Output the [X, Y] coordinate of the center of the cell containing the given text.  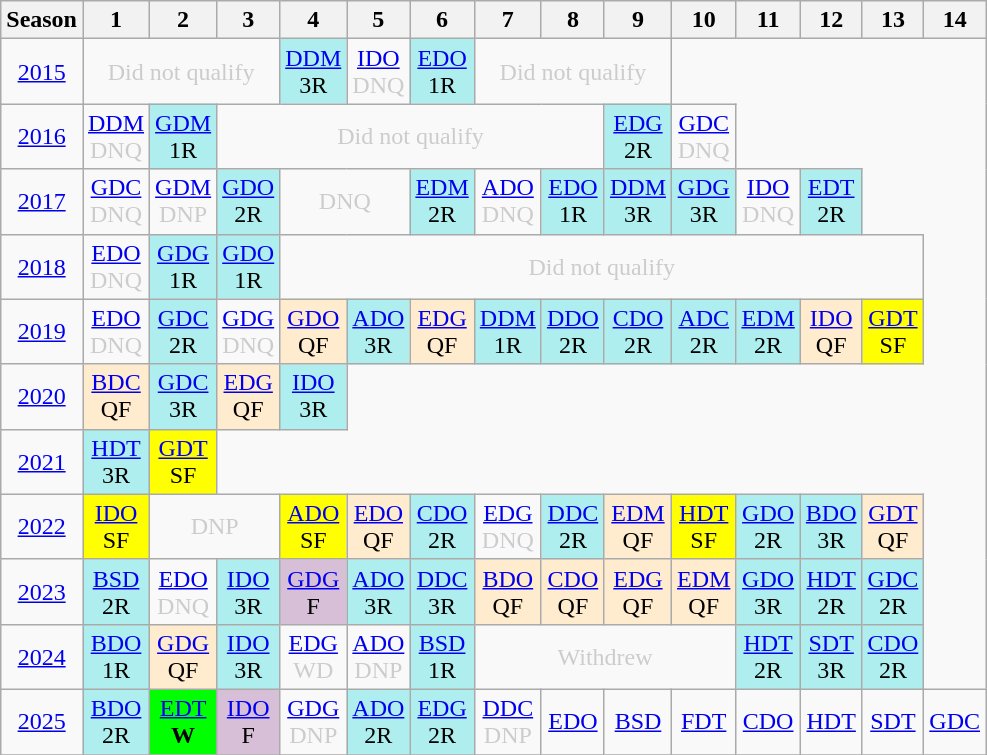
6 [442, 20]
2018 [42, 266]
GDTQF [893, 526]
HDT3R [116, 462]
IDOF [248, 722]
BDO1R [116, 656]
2016 [42, 136]
ADODNP [378, 656]
2015 [42, 72]
GDGDNQ [248, 332]
SDT3R [831, 656]
FDT [704, 722]
1 [116, 20]
BDO3R [831, 526]
13 [893, 20]
EDO [572, 722]
4 [314, 20]
2025 [42, 722]
SDT [893, 722]
2 [184, 20]
CDO [768, 722]
IDOQF [831, 332]
ADOSF [314, 526]
2021 [42, 462]
2019 [42, 332]
2023 [42, 592]
DDC2R [572, 526]
HDT [831, 722]
ADC2R [704, 332]
GDG3R [704, 202]
5 [378, 20]
Withdrew [605, 656]
2022 [42, 526]
ADO2R [378, 722]
IDOSF [116, 526]
GDOQF [314, 332]
DDM1R [508, 332]
2024 [42, 656]
DDO2R [572, 332]
GDMDNP [184, 202]
GDGF [314, 592]
GDGDNP [314, 722]
DDC3R [442, 592]
BDOQF [508, 592]
2017 [42, 202]
DDMDNQ [116, 136]
12 [831, 20]
EDTW [184, 722]
EDOQF [378, 526]
HDTSF [704, 526]
EDGWD [314, 656]
EDGDNQ [508, 526]
EDT2R [831, 202]
BSD1R [442, 656]
2020 [42, 396]
GDG1R [184, 266]
Season [42, 20]
BDCQF [116, 396]
8 [572, 20]
GDO1R [248, 266]
GDO3R [768, 592]
14 [955, 20]
BDO2R [116, 722]
GDC [955, 722]
9 [638, 20]
GDGQF [184, 656]
10 [704, 20]
11 [768, 20]
GDC3R [184, 396]
DNP [215, 526]
DDC DNP [508, 722]
DNQ [345, 202]
CDOQF [572, 592]
7 [508, 20]
BSD2R [116, 592]
BSD [638, 722]
GDM1R [184, 136]
ADODNQ [508, 202]
3 [248, 20]
